Scan for the cell matching the given text and deliver its (X, Y) coordinate at center. 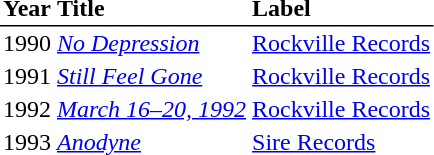
No Depression (152, 43)
Still Feel Gone (152, 76)
1991 (27, 76)
1992 (27, 108)
March 16–20, 1992 (152, 108)
1990 (27, 43)
